Provide the [X, Y] coordinate of the cell's center where the given text is located.  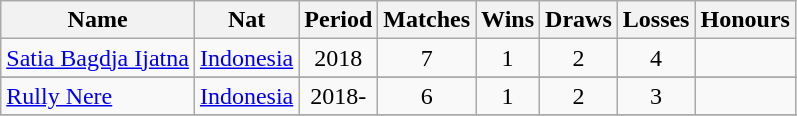
Satia Bagdja Ijatna [98, 58]
Period [338, 20]
Rully Nere [98, 96]
4 [656, 58]
2018- [338, 96]
Nat [246, 20]
Draws [579, 20]
6 [427, 96]
Honours [745, 20]
2018 [338, 58]
Matches [427, 20]
3 [656, 96]
7 [427, 58]
Wins [508, 20]
Name [98, 20]
Losses [656, 20]
